Scan for the cell matching the given text and deliver its (x, y) coordinate at center. 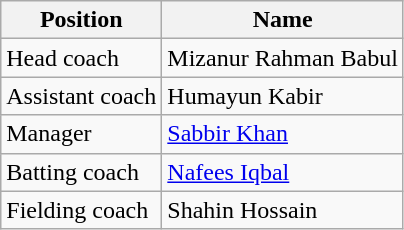
Nafees Iqbal (283, 172)
Sabbir Khan (283, 134)
Head coach (82, 58)
Humayun Kabir (283, 96)
Mizanur Rahman Babul (283, 58)
Batting coach (82, 172)
Assistant coach (82, 96)
Shahin Hossain (283, 210)
Position (82, 20)
Manager (82, 134)
Name (283, 20)
Fielding coach (82, 210)
